From the cell containing the given text, extract its center point as (X, Y) coordinate. 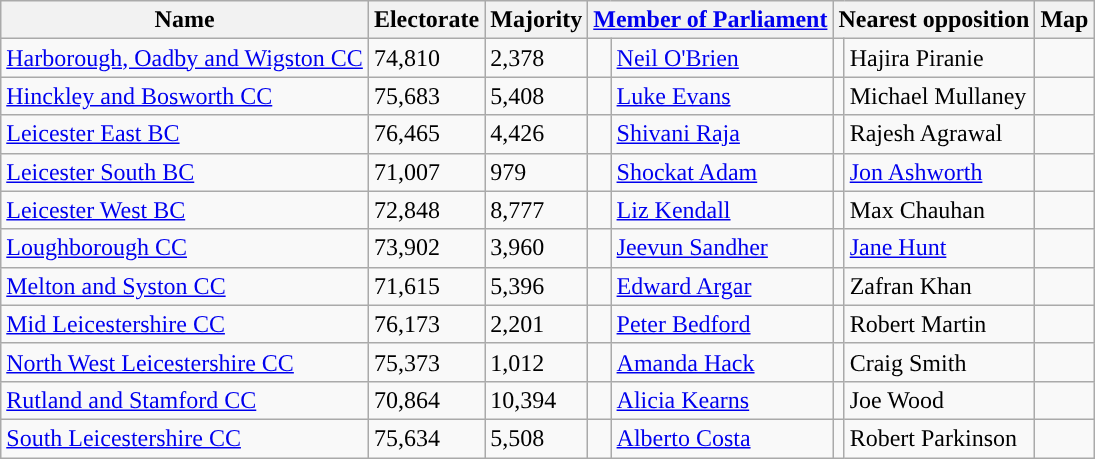
Alberto Costa (722, 438)
Hinckley and Bosworth CC (185, 96)
Rutland and Stamford CC (185, 400)
2,378 (536, 58)
Leicester South BC (185, 172)
North West Leicestershire CC (185, 362)
Luke Evans (722, 96)
979 (536, 172)
74,810 (426, 58)
Map (1064, 20)
Edward Argar (722, 286)
Michael Mullaney (940, 96)
5,408 (536, 96)
Peter Bedford (722, 324)
Neil O'Brien (722, 58)
3,960 (536, 248)
72,848 (426, 210)
76,465 (426, 134)
Jane Hunt (940, 248)
71,615 (426, 286)
1,012 (536, 362)
Shockat Adam (722, 172)
Leicester West BC (185, 210)
Robert Martin (940, 324)
Hajira Piranie (940, 58)
Melton and Syston CC (185, 286)
Jeevun Sandher (722, 248)
Craig Smith (940, 362)
Member of Parliament (710, 20)
10,394 (536, 400)
Electorate (426, 20)
4,426 (536, 134)
Name (185, 20)
Robert Parkinson (940, 438)
75,634 (426, 438)
Jon Ashworth (940, 172)
Nearest opposition (934, 20)
Shivani Raja (722, 134)
Max Chauhan (940, 210)
Amanda Hack (722, 362)
Zafran Khan (940, 286)
5,396 (536, 286)
2,201 (536, 324)
Loughborough CC (185, 248)
8,777 (536, 210)
75,373 (426, 362)
73,902 (426, 248)
75,683 (426, 96)
Liz Kendall (722, 210)
Joe Wood (940, 400)
Leicester East BC (185, 134)
Majority (536, 20)
70,864 (426, 400)
76,173 (426, 324)
South Leicestershire CC (185, 438)
5,508 (536, 438)
Mid Leicestershire CC (185, 324)
71,007 (426, 172)
Alicia Kearns (722, 400)
Harborough, Oadby and Wigston CC (185, 58)
Rajesh Agrawal (940, 134)
